Pinpoint the cell where the given text exists, returning its [x, y] midpoint coordinate. 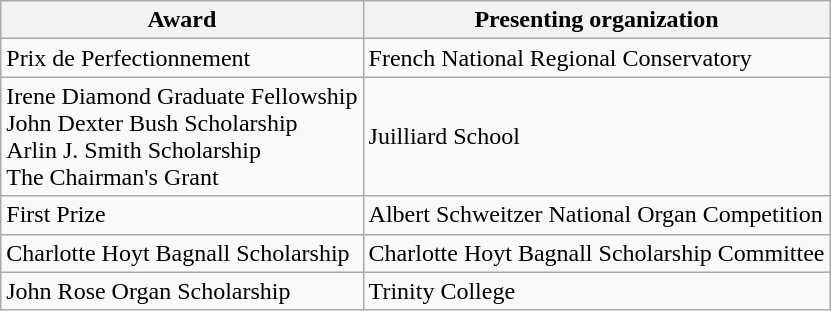
Juilliard School [596, 136]
Trinity College [596, 291]
Charlotte Hoyt Bagnall Scholarship Committee [596, 253]
Presenting organization [596, 20]
Charlotte Hoyt Bagnall Scholarship [182, 253]
Prix de Perfectionnement [182, 58]
French National Regional Conservatory [596, 58]
Albert Schweitzer National Organ Competition [596, 215]
First Prize [182, 215]
Award [182, 20]
John Rose Organ Scholarship [182, 291]
Irene Diamond Graduate FellowshipJohn Dexter Bush ScholarshipArlin J. Smith ScholarshipThe Chairman's Grant [182, 136]
